Extract the [X, Y] coordinate from the center of the cell holding the provided text.  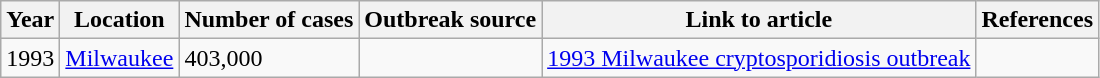
Year [30, 20]
403,000 [269, 58]
Location [120, 20]
1993 Milwaukee cryptosporidiosis outbreak [759, 58]
References [1038, 20]
Outbreak source [450, 20]
Link to article [759, 20]
Number of cases [269, 20]
Milwaukee [120, 58]
1993 [30, 58]
